Find where the given text appears and provide that cell's center as (X, Y) coordinate. 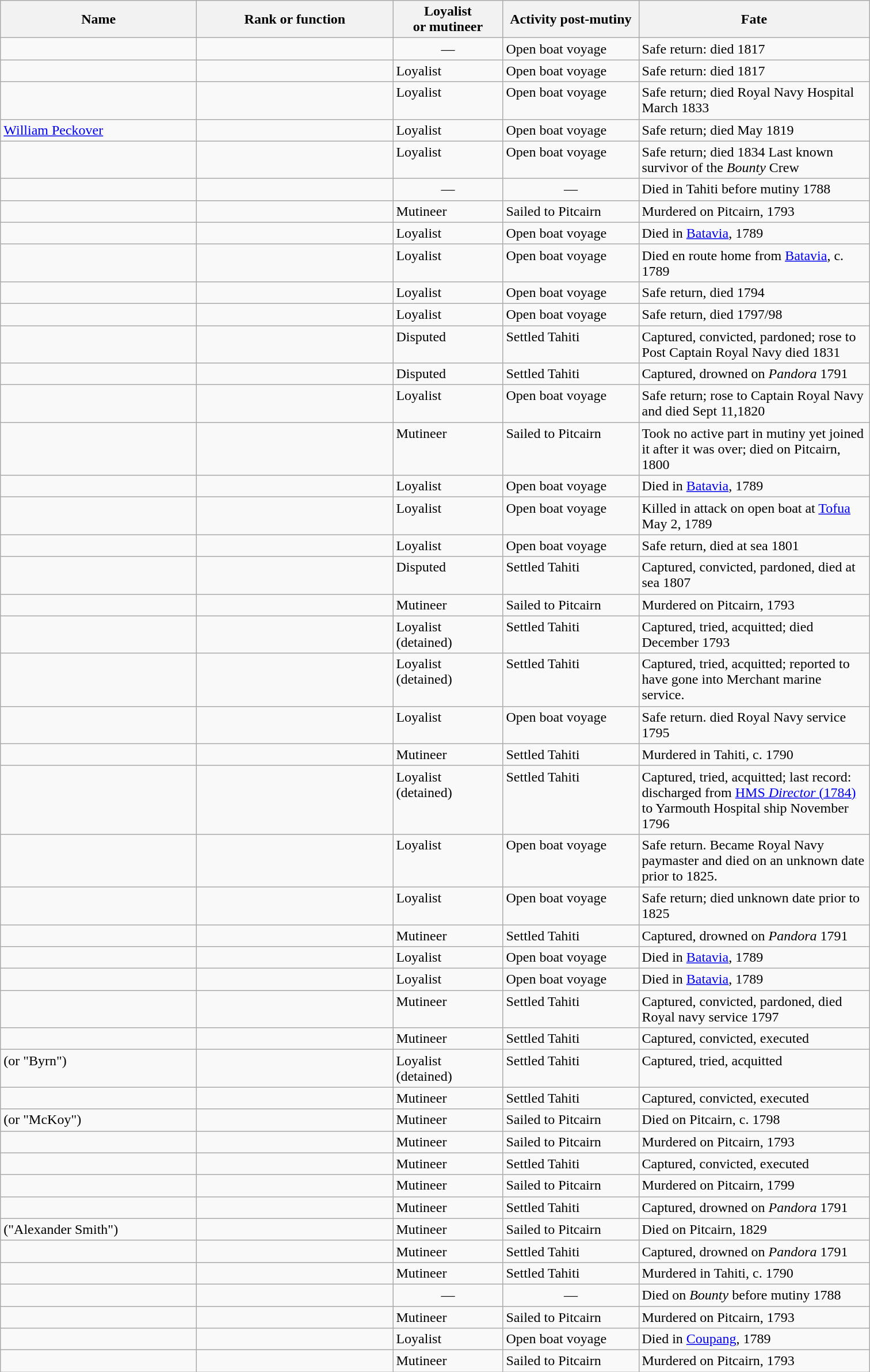
Died in Tahiti before mutiny 1788 (754, 189)
(or "Byrn") (99, 1068)
Captured, convicted, pardoned, died at sea 1807 (754, 576)
Captured, convicted, pardoned; rose to Post Captain Royal Navy died 1831 (754, 344)
Safe return; died May 1819 (754, 130)
Died on Pitcairn, 1829 (754, 1229)
Killed in attack on open boat at Tofua May 2, 1789 (754, 516)
Captured, tried, acquitted; last record: discharged from HMS Director (1784) to Yarmouth Hospital ship November 1796 (754, 800)
Safe return, died 1797/98 (754, 314)
Safe return; died 1834 Last known survivor of the Bounty Crew (754, 160)
Safe return; rose to Captain Royal Navy and died Sept 11,1820 (754, 404)
Captured, convicted, pardoned, died Royal navy service 1797 (754, 1009)
Took no active part in mutiny yet joined it after it was over; died on Pitcairn, 1800 (754, 449)
Safe return; died unknown date prior to 1825 (754, 906)
William Peckover (99, 130)
Safe return, died 1794 (754, 292)
Died on Pitcairn, c. 1798 (754, 1120)
Captured, tried, acquitted; reported to have gone into Merchant marine service. (754, 680)
Safe return; died Royal Navy Hospital March 1833 (754, 100)
Safe return. Became Royal Navy paymaster and died on an unknown date prior to 1825. (754, 860)
Fate (754, 20)
Captured, tried, acquitted; died December 1793 (754, 634)
("Alexander Smith") (99, 1229)
Safe return, died at sea 1801 (754, 546)
Loyalistor mutineer (448, 20)
Died en route home from Batavia, c. 1789 (754, 262)
Safe return. died Royal Navy service 1795 (754, 725)
Rank or function (295, 20)
Captured, tried, acquitted (754, 1068)
Murdered on Pitcairn, 1799 (754, 1186)
(or "McKoy") (99, 1120)
Name (99, 20)
Died in Coupang, 1789 (754, 1339)
Died on Bounty before mutiny 1788 (754, 1295)
Activity post-mutiny (571, 20)
